Return [X, Y] of the center of cell containing provided text 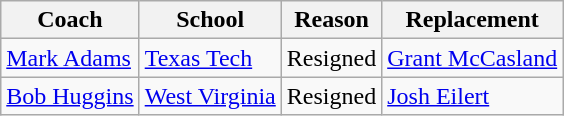
Reason [331, 20]
Bob Huggins [70, 96]
Coach [70, 20]
Grant McCasland [472, 58]
School [210, 20]
Mark Adams [70, 58]
Josh Eilert [472, 96]
West Virginia [210, 96]
Replacement [472, 20]
Texas Tech [210, 58]
